Search for the cell housing the specified text and yield its (X, Y) center coordinate. 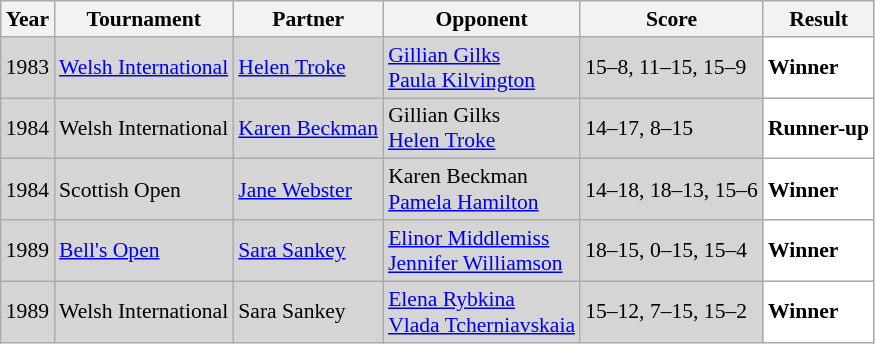
Partner (308, 19)
Scottish Open (144, 190)
Gillian Gilks Paula Kilvington (482, 68)
Elena Rybkina Vlada Tcherniavskaia (482, 312)
Elinor Middlemiss Jennifer Williamson (482, 250)
Opponent (482, 19)
14–17, 8–15 (672, 128)
Result (818, 19)
Helen Troke (308, 68)
Year (28, 19)
Runner-up (818, 128)
1983 (28, 68)
18–15, 0–15, 15–4 (672, 250)
Karen Beckman (308, 128)
15–12, 7–15, 15–2 (672, 312)
Tournament (144, 19)
Score (672, 19)
Bell's Open (144, 250)
Karen Beckman Pamela Hamilton (482, 190)
14–18, 18–13, 15–6 (672, 190)
Gillian Gilks Helen Troke (482, 128)
15–8, 11–15, 15–9 (672, 68)
Jane Webster (308, 190)
